Capture the cell that displays the provided text and extract its (X, Y) central coordinate. 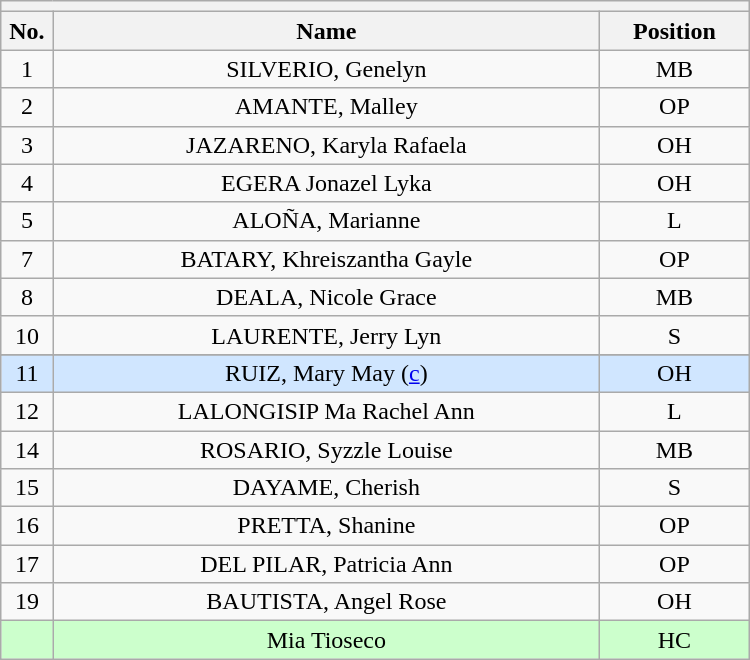
14 (27, 449)
19 (27, 602)
AMANTE, Malley (326, 107)
10 (27, 335)
8 (27, 297)
DAYAME, Cherish (326, 488)
SILVERIO, Genelyn (326, 69)
3 (27, 145)
ROSARIO, Syzzle Louise (326, 449)
LALONGISIP Ma Rachel Ann (326, 411)
15 (27, 488)
7 (27, 259)
LAURENTE, Jerry Lyn (326, 335)
EGERA Jonazel Lyka (326, 183)
16 (27, 526)
JAZARENO, Karyla Rafaela (326, 145)
ALOÑA, Marianne (326, 221)
2 (27, 107)
1 (27, 69)
DEALA, Nicole Grace (326, 297)
BATARY, Khreiszantha Gayle (326, 259)
Position (675, 31)
BAUTISTA, Angel Rose (326, 602)
PRETTA, Shanine (326, 526)
5 (27, 221)
Name (326, 31)
No. (27, 31)
4 (27, 183)
RUIZ, Mary May (c) (326, 373)
DEL PILAR, Patricia Ann (326, 564)
11 (27, 373)
12 (27, 411)
Mia Tioseco (326, 640)
17 (27, 564)
HC (675, 640)
